Find where the given text appears and provide that cell's center as (x, y) coordinate. 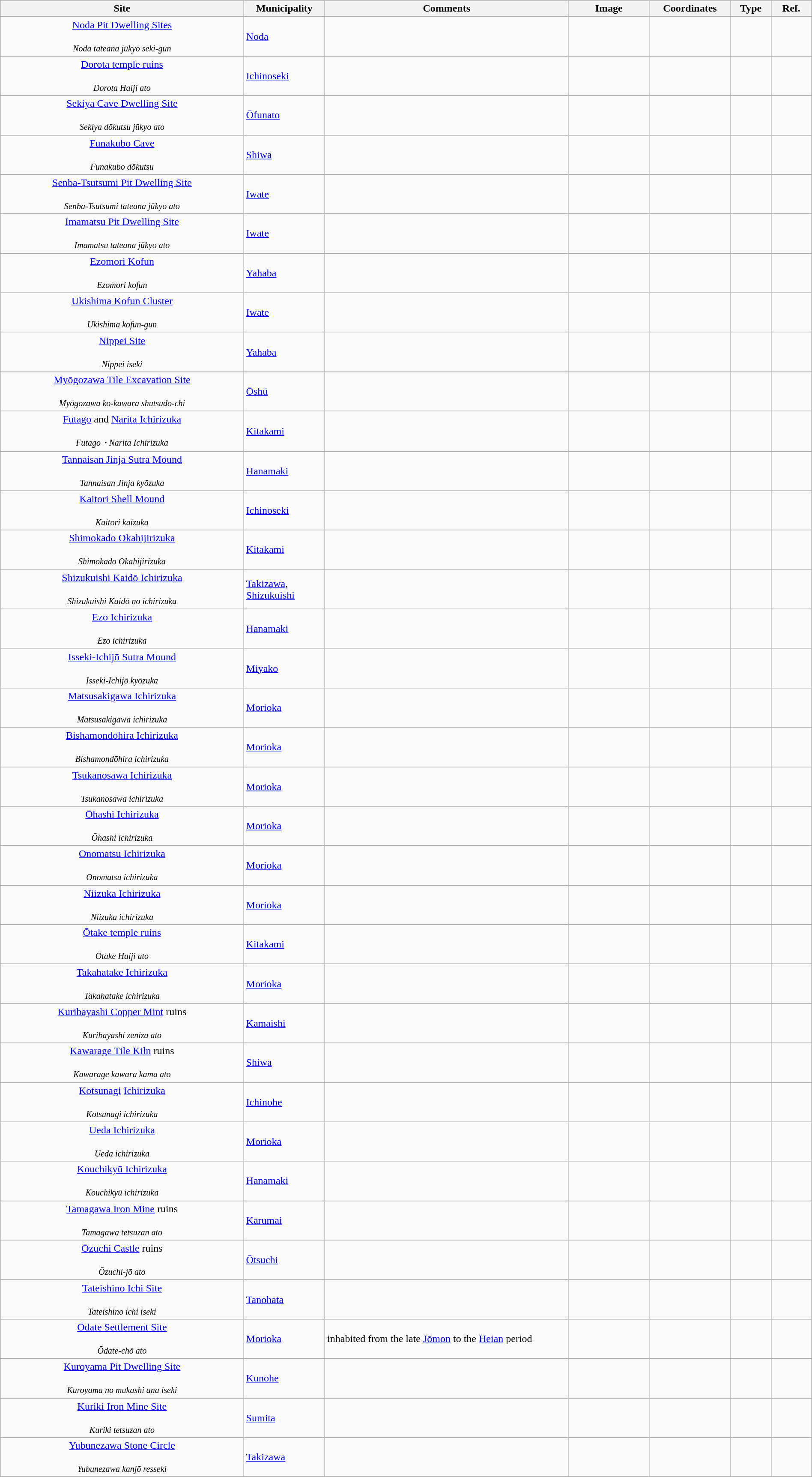
Ezomori KofunEzomori kofun (122, 273)
Sekiya Cave Dwelling SiteSekiya dōkutsu jūkyo ato (122, 115)
Image (609, 9)
Isseki-Ichijō Sutra MoundIsseki-Ichijō kyōzuka (122, 668)
Funakubo CaveFunakubo dōkutsu (122, 155)
Kuribayashi Copper Mint ruinsKuribayashi zeniza ato (122, 1023)
Kouchikyū IchirizukaKouchikyū ichirizuka (122, 1181)
Tannaisan Jinja Sutra MoundTannaisan Jinja kyōzuka (122, 471)
Kaitori Shell MoundKaitori kaizuka (122, 510)
Kotsunagi IchirizukaKotsunagi ichirizuka (122, 1102)
Futago and Narita IchirizukaFutago・Narita Ichirizuka (122, 431)
Site (122, 9)
Niizuka IchirizukaNiizuka ichirizuka (122, 905)
Tsukanosawa IchirizukaTsukanosawa ichirizuka (122, 787)
Ōshū (284, 391)
Imamatsu Pit Dwelling SiteImamatsu tateana jūkyo ato (122, 234)
Ueda IchirizukaUeda ichirizuka (122, 1141)
Shimokado OkahijirizukaShimokado Okahijirizuka (122, 550)
Nippei SiteNippei iseki (122, 352)
Senba-Tsutsumi Pit Dwelling SiteSenba-Tsutsumi tateana jūkyo ato (122, 194)
Matsusakigawa IchirizukaMatsusakigawa ichirizuka (122, 707)
Sumita (284, 1417)
Ōtsuchi (284, 1260)
Ōfunato (284, 115)
Noda (284, 36)
inhabited from the late Jōmon to the Heian period (447, 1339)
Kawarage Tile Kiln ruinsKawarage kawara kama ato (122, 1063)
Noda Pit Dwelling SitesNoda tateana jūkyo seki-gun (122, 36)
Kamaishi (284, 1023)
Shizukuishi Kaidō IchirizukaShizukuishi Kaidō no ichirizuka (122, 589)
Kuriki Iron Mine SiteKuriki tetsuzan ato (122, 1417)
Ōtake temple ruins Ōtake Haiji ato (122, 944)
Kuroyama Pit Dwelling SiteKuroyama no mukashi ana iseki (122, 1378)
Municipality (284, 9)
Ōzuchi Castle ruinsŌzuchi-jō ato (122, 1260)
Ichinohe (284, 1102)
Bishamondōhira IchirizukaBishamondōhira ichirizuka (122, 747)
Miyako (284, 668)
Comments (447, 9)
Dorota temple ruins Dorota Haiji ato (122, 76)
Takizawa, Shizukuishi (284, 589)
Tamagawa Iron Mine ruinsTamagawa tetsuzan ato (122, 1220)
Ōhashi IchirizukaŌhashi ichirizuka (122, 826)
Myōgozawa Tile Excavation SiteMyōgozawa ko-kawara shutsudo-chi (122, 391)
Ref. (791, 9)
Tanohata (284, 1299)
Ōdate Settlement SiteŌdate-chō ato (122, 1339)
Ukishima Kofun ClusterUkishima kofun-gun (122, 312)
Type (751, 9)
Takizawa (284, 1457)
Onomatsu IchirizukaOnomatsu ichirizuka (122, 866)
Tateishino Ichi SiteTateishino ichi iseki (122, 1299)
Takahatake IchirizukaTakahatake ichirizuka (122, 984)
Karumai (284, 1220)
Ezo IchirizukaEzo ichirizuka (122, 629)
Yubunezawa Stone CircleYubunezawa kanjō resseki (122, 1457)
Coordinates (690, 9)
Kunohe (284, 1378)
